Detect which cell encompasses the target text, then output its (X, Y) center coordinate. 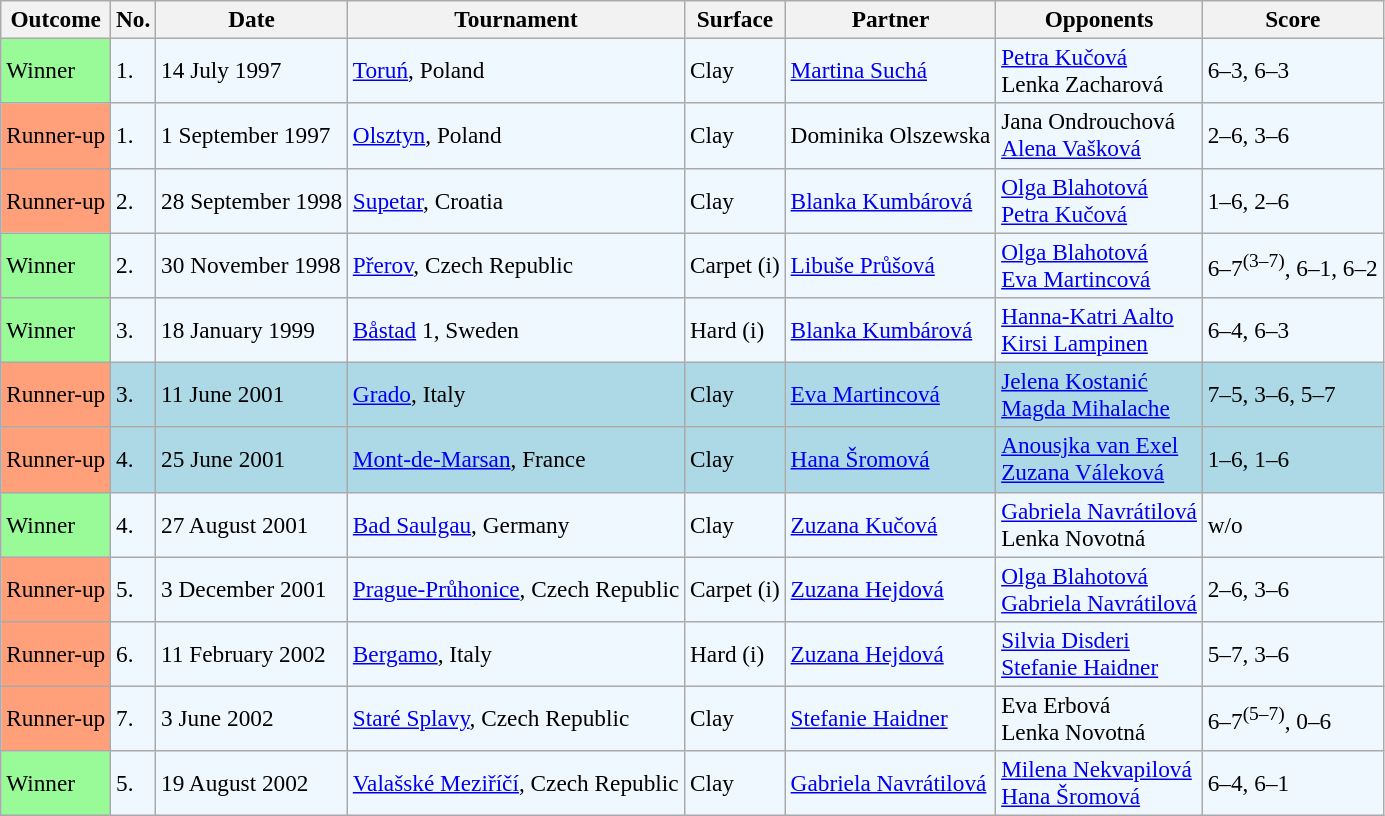
Partner (890, 19)
19 August 2002 (252, 784)
Anousjka van Exel Zuzana Váleková (1100, 460)
No. (134, 19)
Jana Ondrouchová Alena Vašková (1100, 136)
Přerov, Czech Republic (516, 264)
27 August 2001 (252, 524)
Petra Kučová Lenka Zacharová (1100, 70)
6–7(5–7), 0–6 (1292, 718)
Dominika Olszewska (890, 136)
Stefanie Haidner (890, 718)
Prague-Průhonice, Czech Republic (516, 588)
Date (252, 19)
Staré Splavy, Czech Republic (516, 718)
Grado, Italy (516, 394)
6. (134, 654)
14 July 1997 (252, 70)
28 September 1998 (252, 200)
Zuzana Kučová (890, 524)
Båstad 1, Sweden (516, 330)
Hana Šromová (890, 460)
Bergamo, Italy (516, 654)
18 January 1999 (252, 330)
Olga Blahotová Gabriela Navrátilová (1100, 588)
1 September 1997 (252, 136)
Gabriela Navrátilová Lenka Novotná (1100, 524)
1–6, 1–6 (1292, 460)
w/o (1292, 524)
6–3, 6–3 (1292, 70)
Outcome (56, 19)
1–6, 2–6 (1292, 200)
Valašské Meziříčí, Czech Republic (516, 784)
Martina Suchá (890, 70)
Eva Erbová Lenka Novotná (1100, 718)
Jelena Kostanić Magda Mihalache (1100, 394)
7–5, 3–6, 5–7 (1292, 394)
Hanna-Katri Aalto Kirsi Lampinen (1100, 330)
Bad Saulgau, Germany (516, 524)
Olga Blahotová Eva Martincová (1100, 264)
11 February 2002 (252, 654)
Eva Martincová (890, 394)
6–4, 6–3 (1292, 330)
3 December 2001 (252, 588)
Opponents (1100, 19)
11 June 2001 (252, 394)
Olsztyn, Poland (516, 136)
Tournament (516, 19)
6–4, 6–1 (1292, 784)
Toruń, Poland (516, 70)
7. (134, 718)
Supetar, Croatia (516, 200)
30 November 1998 (252, 264)
Silvia Disderi Stefanie Haidner (1100, 654)
Score (1292, 19)
Surface (736, 19)
Mont-de-Marsan, France (516, 460)
Libuše Průšová (890, 264)
6–7(3–7), 6–1, 6–2 (1292, 264)
25 June 2001 (252, 460)
Olga Blahotová Petra Kučová (1100, 200)
Gabriela Navrátilová (890, 784)
3 June 2002 (252, 718)
5–7, 3–6 (1292, 654)
Milena Nekvapilová Hana Šromová (1100, 784)
